For the text-containing cell, return its midpoint in [X, Y] coordinate format. 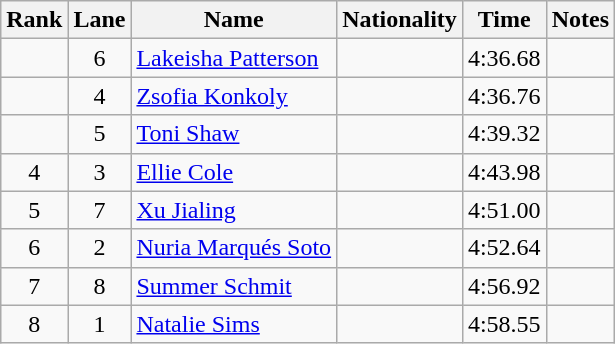
1 [100, 324]
Rank [34, 20]
Lakeisha Patterson [234, 58]
Lane [100, 20]
4:43.98 [504, 172]
4:39.32 [504, 134]
4:58.55 [504, 324]
Natalie Sims [234, 324]
Toni Shaw [234, 134]
4:36.76 [504, 96]
Notes [580, 20]
Nuria Marqués Soto [234, 248]
4:36.68 [504, 58]
4:56.92 [504, 286]
Zsofia Konkoly [234, 96]
2 [100, 248]
3 [100, 172]
Name [234, 20]
Nationality [400, 20]
Time [504, 20]
4:52.64 [504, 248]
Xu Jialing [234, 210]
Summer Schmit [234, 286]
4:51.00 [504, 210]
Ellie Cole [234, 172]
